Capture the cell that displays the provided text and extract its (X, Y) central coordinate. 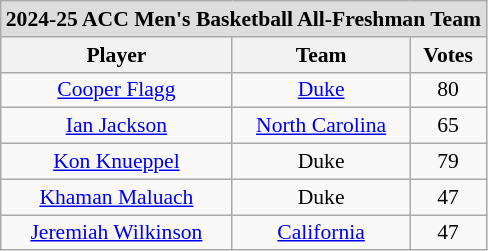
80 (448, 90)
Jeremiah Wilkinson (116, 233)
Team (321, 55)
65 (448, 126)
Player (116, 55)
Votes (448, 55)
Ian Jackson (116, 126)
California (321, 233)
North Carolina (321, 126)
2024-25 ACC Men's Basketball All-Freshman Team (244, 19)
Cooper Flagg (116, 90)
79 (448, 162)
Kon Knueppel (116, 162)
Khaman Maluach (116, 197)
